Locate the cell with the specified text and output its [x, y] center coordinate. 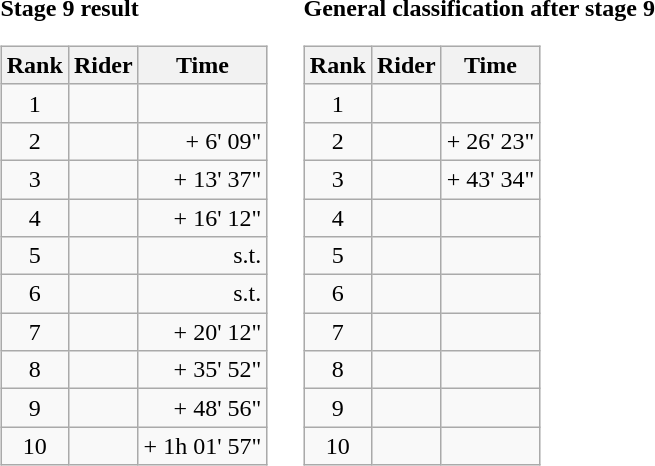
+ 13' 37" [202, 179]
+ 1h 01' 57" [202, 446]
+ 20' 12" [202, 332]
+ 6' 09" [202, 141]
+ 35' 52" [202, 370]
+ 43' 34" [490, 179]
+ 26' 23" [490, 141]
+ 16' 12" [202, 217]
+ 48' 56" [202, 408]
